Determine the [x, y] coordinate at the center of the cell enclosing the given text.  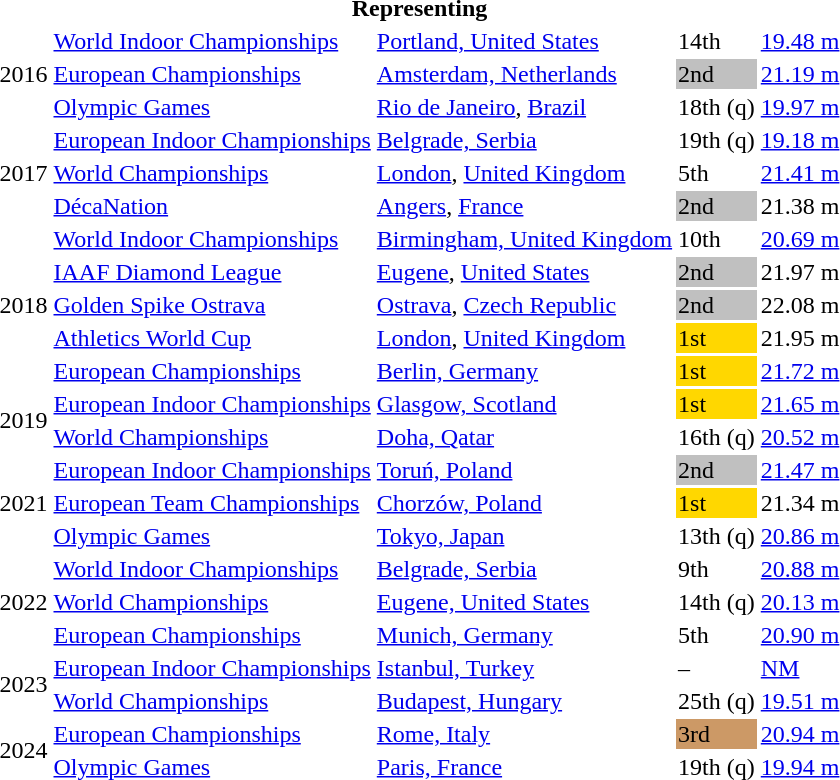
Glasgow, Scotland [524, 404]
9th [717, 569]
Chorzów, Poland [524, 503]
DécaNation [212, 206]
18th (q) [717, 107]
Ostrava, Czech Republic [524, 305]
Athletics World Cup [212, 338]
Birmingham, United Kingdom [524, 239]
Rome, Italy [524, 734]
14th (q) [717, 602]
19th (q) [717, 140]
– [717, 668]
Portland, United States [524, 41]
Doha, Qatar [524, 437]
Golden Spike Ostrava [212, 305]
25th (q) [717, 701]
Angers, France [524, 206]
16th (q) [717, 437]
European Team Championships [212, 503]
Amsterdam, Netherlands [524, 74]
3rd [717, 734]
IAAF Diamond League [212, 272]
10th [717, 239]
Rio de Janeiro, Brazil [524, 107]
Munich, Germany [524, 635]
Berlin, Germany [524, 371]
Toruń, Poland [524, 470]
Istanbul, Turkey [524, 668]
Tokyo, Japan [524, 536]
Budapest, Hungary [524, 701]
14th [717, 41]
13th (q) [717, 536]
